Locate the cell with the specified text and output its (X, Y) center coordinate. 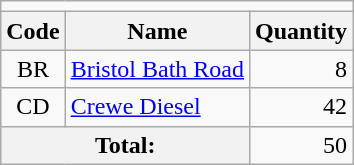
8 (302, 69)
Crewe Diesel (157, 107)
BR (33, 69)
Code (33, 31)
50 (302, 145)
Quantity (302, 31)
Name (157, 31)
Total: (126, 145)
CD (33, 107)
42 (302, 107)
Bristol Bath Road (157, 69)
